Return [x, y] of the center of cell containing provided text 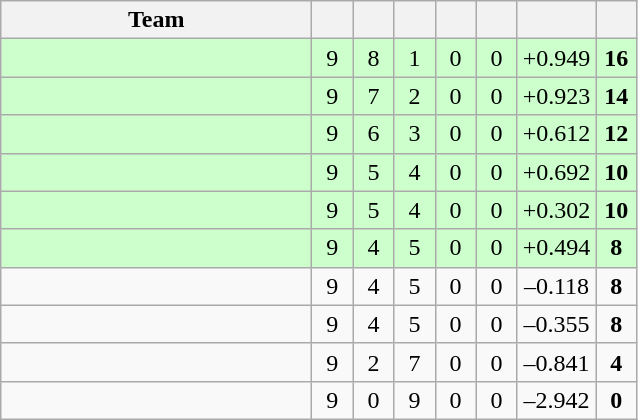
+0.612 [556, 134]
+0.923 [556, 96]
1 [414, 58]
6 [374, 134]
12 [616, 134]
+0.494 [556, 248]
+0.302 [556, 210]
–2.942 [556, 400]
+0.692 [556, 172]
–0.355 [556, 324]
–0.118 [556, 286]
16 [616, 58]
Team [156, 20]
–0.841 [556, 362]
3 [414, 134]
+0.949 [556, 58]
14 [616, 96]
